Return the (X, Y) coordinate for the center point of the cell that contains the specified text.  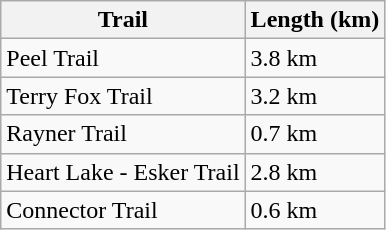
Rayner Trail (123, 134)
Connector Trail (123, 210)
3.8 km (315, 58)
0.7 km (315, 134)
Terry Fox Trail (123, 96)
Heart Lake - Esker Trail (123, 172)
3.2 km (315, 96)
Trail (123, 20)
Length (km) (315, 20)
2.8 km (315, 172)
0.6 km (315, 210)
Peel Trail (123, 58)
